Return the [x, y] coordinate for the center point of the cell that contains the specified text.  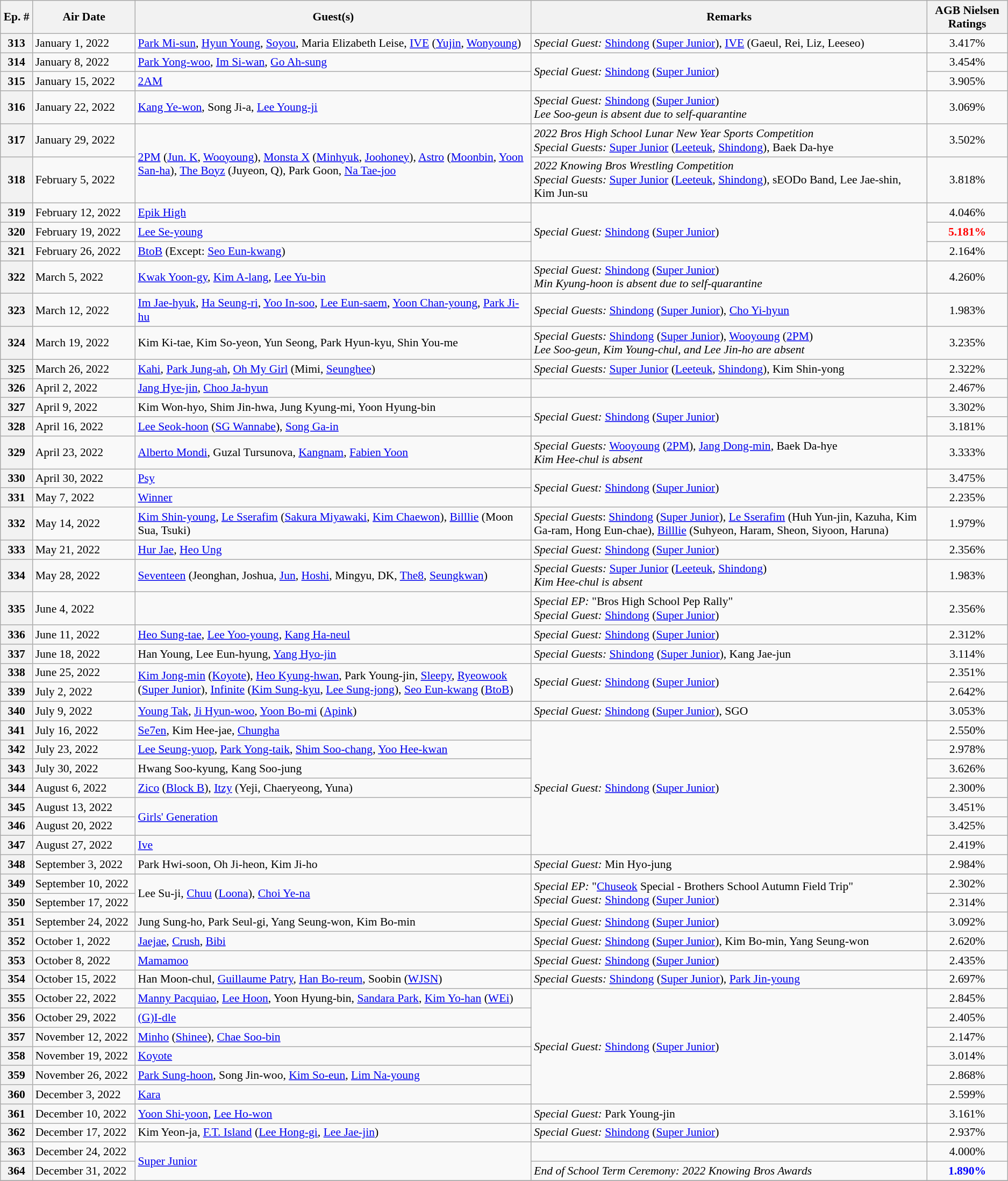
316 [17, 108]
End of School Term Ceremony: 2022 Knowing Bros Awards [729, 1171]
2PM (Jun. K, Wooyoung), Monsta X (Minhyuk, Joohoney), Astro (Moonbin, Yoon San-ha), The Boyz (Juyeon, Q), Park Goon, Na Tae-joo [333, 163]
Kim Shin-young, Le Sserafim (Sakura Miyawaki, Kim Chaewon), Billlie (Moon Sua, Tsuki) [333, 524]
August 13, 2022 [84, 807]
324 [17, 343]
November 26, 2022 [84, 1076]
4.046% [967, 213]
Han Moon-chul, Guillaume Patry, Han Bo-reum, Soobin (WJSN) [333, 979]
December 31, 2022 [84, 1171]
Special Guests: Shindong (Super Junior), Kang Jae-jun [729, 654]
4.000% [967, 1152]
December 17, 2022 [84, 1133]
Lee Su-ji, Chuu (Loona), Choi Ye-na [333, 893]
3.417% [967, 43]
337 [17, 654]
Psy [333, 479]
Special Guests: Shindong (Super Junior), Cho Yi-hyun [729, 310]
Lee Seung-yuop, Park Yong-taik, Shim Soo-chang, Yoo Hee-kwan [333, 750]
(G)I-dle [333, 1018]
Special Guests: Shindong (Super Junior), Park Jin-young [729, 979]
3.475% [967, 479]
Special Guests: Shindong (Super Junior), Wooyoung (2PM)Lee Soo-geun, Kim Young-chul, and Lee Jin-ho are absent [729, 343]
362 [17, 1133]
March 26, 2022 [84, 369]
January 1, 2022 [84, 43]
February 12, 2022 [84, 213]
AGB Nielsen Ratings [967, 17]
January 15, 2022 [84, 82]
Special Guest: Shindong (Super Junior), IVE (Gaeul, Rei, Liz, Leeseo) [729, 43]
Special Guests: Super Junior (Leeteuk, Shindong)Kim Hee-chul is absent [729, 575]
Mamamoo [333, 961]
361 [17, 1114]
Minho (Shinee), Chae Soo-bin [333, 1037]
363 [17, 1152]
Special Guest: Shindong (Super Junior), Kim Bo-min, Yang Seung-won [729, 941]
Lee Seok-hoon (SG Wannabe), Song Ga-in [333, 426]
March 5, 2022 [84, 278]
338 [17, 673]
346 [17, 826]
January 29, 2022 [84, 140]
343 [17, 769]
Special Guests: Wooyoung (2PM), Jang Dong-min, Baek Da-hyeKim Hee-chul is absent [729, 453]
Epik High [333, 213]
Se7en, Kim Hee-jae, Chungha [333, 730]
350 [17, 903]
February 5, 2022 [84, 180]
Air Date [84, 17]
Kwak Yoon-gy, Kim A-lang, Lee Yu-bin [333, 278]
Park Mi-sun, Hyun Young, Soyou, Maria Elizabeth Leise, IVE (Yujin, Wonyoung) [333, 43]
2.937% [967, 1133]
339 [17, 692]
September 17, 2022 [84, 903]
2.978% [967, 750]
Remarks [729, 17]
April 16, 2022 [84, 426]
December 24, 2022 [84, 1152]
February 19, 2022 [84, 232]
Kim Won-hyo, Shim Jin-hwa, Jung Kyung-mi, Yoon Hyung-bin [333, 408]
355 [17, 999]
November 12, 2022 [84, 1037]
358 [17, 1056]
360 [17, 1094]
September 10, 2022 [84, 884]
327 [17, 408]
351 [17, 922]
347 [17, 845]
2.419% [967, 845]
315 [17, 82]
335 [17, 609]
September 24, 2022 [84, 922]
313 [17, 43]
319 [17, 213]
March 12, 2022 [84, 310]
3.451% [967, 807]
323 [17, 310]
June 25, 2022 [84, 673]
May 7, 2022 [84, 498]
317 [17, 140]
Guest(s) [333, 17]
Hwang Soo-kyung, Kang Soo-jung [333, 769]
April 2, 2022 [84, 388]
May 14, 2022 [84, 524]
356 [17, 1018]
3.053% [967, 712]
2.467% [967, 388]
October 22, 2022 [84, 999]
May 21, 2022 [84, 550]
2022 Bros High School Lunar New Year Sports CompetitionSpecial Guests: Super Junior (Leeteuk, Shindong), Baek Da-hye [729, 140]
2.314% [967, 903]
2.984% [967, 865]
Super Junior [333, 1162]
Ep. # [17, 17]
July 2, 2022 [84, 692]
October 8, 2022 [84, 961]
352 [17, 941]
3.454% [967, 62]
340 [17, 712]
2.164% [967, 251]
July 9, 2022 [84, 712]
4.260% [967, 278]
Special EP: "Chuseok Special - Brothers School Autumn Field Trip"Special Guest: Shindong (Super Junior) [729, 893]
2.405% [967, 1018]
July 16, 2022 [84, 730]
Alberto Mondi, Guzal Tursunova, Kangnam, Fabien Yoon [333, 453]
Han Young, Lee Eun-hyung, Yang Hyo-jin [333, 654]
May 28, 2022 [84, 575]
Special Guest: Shindong (Super Junior)Lee Soo-geun is absent due to self-quarantine [729, 108]
2.642% [967, 692]
329 [17, 453]
Kahi, Park Jung-ah, Oh My Girl (Mimi, Seunghee) [333, 369]
Manny Pacquiao, Lee Hoon, Yoon Hyung-bin, Sandara Park, Kim Yo-han (WEi) [333, 999]
Special Guest: Shindong (Super Junior)Min Kyung-hoon is absent due to self-quarantine [729, 278]
2.302% [967, 884]
336 [17, 635]
3.502% [967, 140]
March 19, 2022 [84, 343]
Lee Se-young [333, 232]
342 [17, 750]
December 3, 2022 [84, 1094]
3.014% [967, 1056]
357 [17, 1037]
Ive [333, 845]
Heo Sung-tae, Lee Yoo-young, Kang Ha-neul [333, 635]
2.147% [967, 1037]
Special EP: "Bros High School Pep Rally"Special Guest: Shindong (Super Junior) [729, 609]
October 15, 2022 [84, 979]
April 30, 2022 [84, 479]
January 8, 2022 [84, 62]
Jaejae, Crush, Bibi [333, 941]
April 23, 2022 [84, 453]
Special Guest: Min Hyo-jung [729, 865]
Seventeen (Jeonghan, Joshua, Jun, Hoshi, Mingyu, DK, The8, Seungkwan) [333, 575]
Koyote [333, 1056]
3.114% [967, 654]
2.550% [967, 730]
August 20, 2022 [84, 826]
Yoon Shi-yoon, Lee Ho-won [333, 1114]
Girls' Generation [333, 816]
November 19, 2022 [84, 1056]
326 [17, 388]
2.697% [967, 979]
3.161% [967, 1114]
Kara [333, 1094]
Hur Jae, Heo Ung [333, 550]
2.351% [967, 673]
3.302% [967, 408]
330 [17, 479]
Park Sung-hoon, Song Jin-woo, Kim So-eun, Lim Na-young [333, 1076]
348 [17, 865]
October 29, 2022 [84, 1018]
Kim Jong-min (Koyote), Heo Kyung-hwan, Park Young-jin, Sleepy, Ryeowook (Super Junior), Infinite (Kim Sung-kyu, Lee Sung-jong), Seo Eun-kwang (BtoB) [333, 682]
334 [17, 575]
364 [17, 1171]
353 [17, 961]
332 [17, 524]
5.181% [967, 232]
3.092% [967, 922]
Young Tak, Ji Hyun-woo, Yoon Bo-mi (Apink) [333, 712]
2.868% [967, 1076]
2.300% [967, 788]
320 [17, 232]
BtoB (Except: Seo Eun-kwang) [333, 251]
July 23, 2022 [84, 750]
3.235% [967, 343]
2.235% [967, 498]
349 [17, 884]
2.599% [967, 1094]
September 3, 2022 [84, 865]
Im Jae-hyuk, Ha Seung-ri, Yoo In-soo, Lee Eun-saem, Yoon Chan-young, Park Ji-hu [333, 310]
October 1, 2022 [84, 941]
3.181% [967, 426]
Special Guest: Park Young-jin [729, 1114]
354 [17, 979]
Special Guests: Super Junior (Leeteuk, Shindong), Kim Shin-yong [729, 369]
Special Guest: Shindong (Super Junior), SGO [729, 712]
321 [17, 251]
Zico (Block B), Itzy (Yeji, Chaeryeong, Yuna) [333, 788]
Kim Ki-tae, Kim So-yeon, Yun Seong, Park Hyun-kyu, Shin You-me [333, 343]
Jang Hye-jin, Choo Ja-hyun [333, 388]
3.818% [967, 180]
June 18, 2022 [84, 654]
3.905% [967, 82]
1.890% [967, 1171]
Kim Yeon-ja, F.T. Island (Lee Hong-gi, Lee Jae-jin) [333, 1133]
June 4, 2022 [84, 609]
322 [17, 278]
318 [17, 180]
2AM [333, 82]
Jung Sung-ho, Park Seul-gi, Yang Seung-won, Kim Bo-min [333, 922]
3.333% [967, 453]
2022 Knowing Bros Wrestling CompetitionSpecial Guests: Super Junior (Leeteuk, Shindong), sEODo Band, Lee Jae-shin, Kim Jun-su [729, 180]
August 6, 2022 [84, 788]
331 [17, 498]
April 9, 2022 [84, 408]
December 10, 2022 [84, 1114]
2.845% [967, 999]
Kang Ye-won, Song Ji-a, Lee Young-ji [333, 108]
Park Yong-woo, Im Si-wan, Go Ah-sung [333, 62]
January 22, 2022 [84, 108]
341 [17, 730]
345 [17, 807]
314 [17, 62]
3.069% [967, 108]
3.425% [967, 826]
2.620% [967, 941]
328 [17, 426]
359 [17, 1076]
August 27, 2022 [84, 845]
325 [17, 369]
Winner [333, 498]
2.322% [967, 369]
344 [17, 788]
1.979% [967, 524]
3.626% [967, 769]
July 30, 2022 [84, 769]
2.312% [967, 635]
February 26, 2022 [84, 251]
Park Hwi-soon, Oh Ji-heon, Kim Ji-ho [333, 865]
June 11, 2022 [84, 635]
333 [17, 550]
2.435% [967, 961]
